For the text-containing cell, return its midpoint in [x, y] coordinate format. 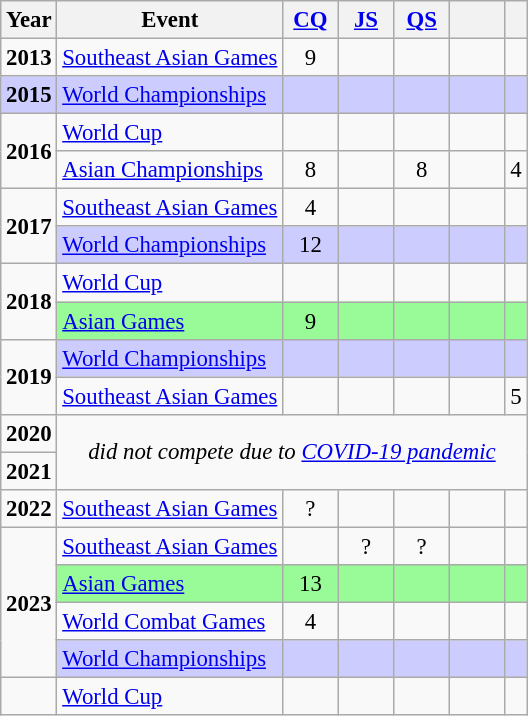
World Combat Games [170, 621]
2013 [29, 58]
JS [366, 20]
2018 [29, 302]
13 [311, 584]
2021 [29, 471]
2023 [29, 602]
Year [29, 20]
2022 [29, 509]
Asian Championships [170, 170]
did not compete due to COVID-19 pandemic [292, 452]
2015 [29, 95]
2019 [29, 376]
2017 [29, 226]
QS [422, 20]
5 [516, 396]
12 [311, 245]
Event [170, 20]
CQ [311, 20]
2016 [29, 152]
2020 [29, 433]
